Detect which cell encompasses the target text, then output its (X, Y) center coordinate. 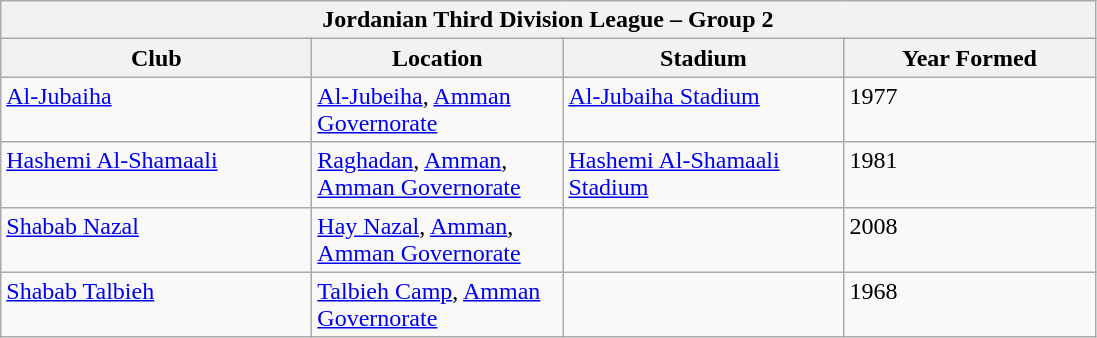
Raghadan, Amman, Amman Governorate (438, 174)
Jordanian Third Division League – Group 2 (548, 20)
Hay Nazal, Amman, Amman Governorate (438, 240)
Club (156, 58)
1981 (970, 174)
Hashemi Al-Shamaali (156, 174)
Talbieh Camp, Amman Governorate (438, 304)
Al-Jubaiha Stadium (704, 110)
Stadium (704, 58)
Al-Jubeiha, Amman Governorate (438, 110)
Location (438, 58)
Shabab Talbieh (156, 304)
Hashemi Al-Shamaali Stadium (704, 174)
1968 (970, 304)
Al-Jubaiha (156, 110)
2008 (970, 240)
Shabab Nazal (156, 240)
Year Formed (970, 58)
1977 (970, 110)
